Provide the [x, y] coordinate of the cell's center where the given text is located.  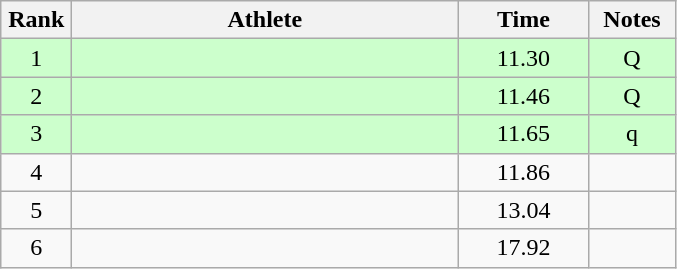
Time [524, 20]
4 [36, 172]
13.04 [524, 210]
3 [36, 134]
17.92 [524, 248]
6 [36, 248]
11.46 [524, 96]
11.65 [524, 134]
Notes [632, 20]
q [632, 134]
Athlete [265, 20]
11.30 [524, 58]
11.86 [524, 172]
Rank [36, 20]
5 [36, 210]
2 [36, 96]
1 [36, 58]
